Find where the given text appears and provide that cell's center as [X, Y] coordinate. 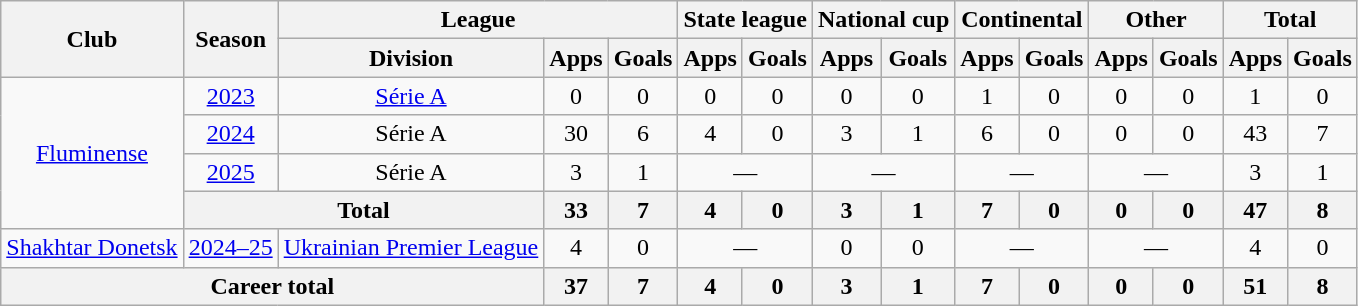
National cup [883, 20]
33 [576, 210]
51 [1255, 286]
Ukrainian Premier League [411, 248]
Continental [1022, 20]
Career total [272, 286]
Other [1156, 20]
2024 [230, 134]
Division [411, 58]
37 [576, 286]
2024–25 [230, 248]
2023 [230, 96]
Fluminense [92, 153]
Season [230, 39]
Shakhtar Donetsk [92, 248]
League [478, 20]
43 [1255, 134]
2025 [230, 172]
State league [745, 20]
47 [1255, 210]
30 [576, 134]
Club [92, 39]
